Identify which cell holds the provided text, then report its (X, Y) central coordinate. 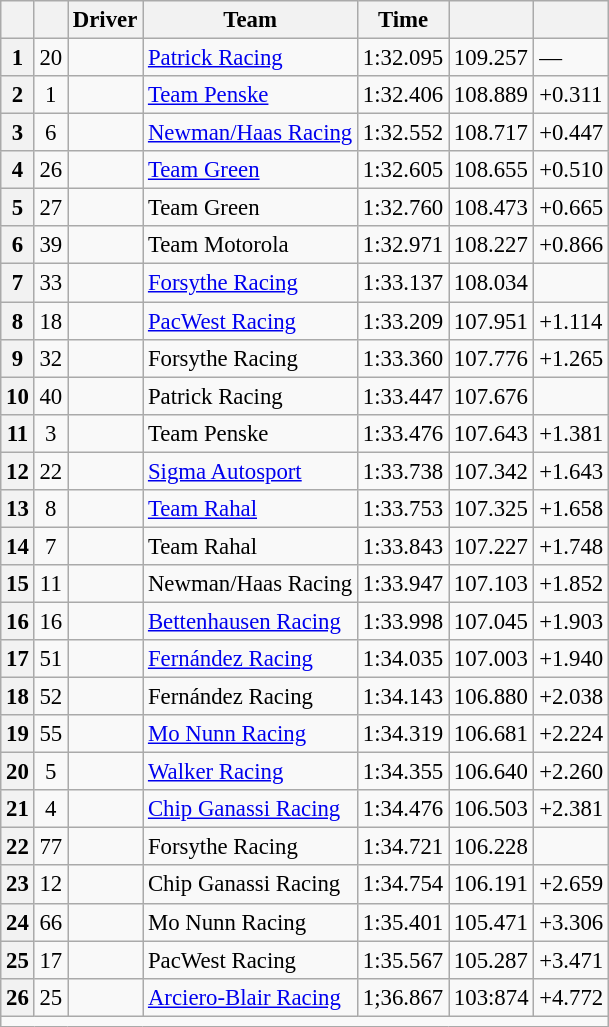
15 (18, 584)
1:34.035 (404, 659)
51 (50, 659)
— (572, 58)
66 (50, 922)
107.342 (492, 471)
1:33.209 (404, 321)
1;36.867 (404, 997)
107.227 (492, 546)
27 (50, 208)
+0.665 (572, 208)
108.655 (492, 170)
1:33.360 (404, 358)
106.191 (492, 885)
+1.852 (572, 584)
107.676 (492, 396)
+2.381 (572, 809)
107.643 (492, 433)
106.880 (492, 697)
105.287 (492, 960)
1:32.552 (404, 133)
40 (50, 396)
1:33.998 (404, 621)
19 (18, 734)
+2.659 (572, 885)
106.228 (492, 847)
+1.940 (572, 659)
Team (250, 20)
55 (50, 734)
Time (404, 20)
107.325 (492, 509)
1:34.721 (404, 847)
108.227 (492, 245)
23 (18, 885)
21 (18, 809)
+1.643 (572, 471)
1:34.355 (404, 772)
Sigma Autosport (250, 471)
1:32.095 (404, 58)
Driver (106, 20)
Team Motorola (250, 245)
107.003 (492, 659)
+1.658 (572, 509)
+1.114 (572, 321)
Arciero-Blair Racing (250, 997)
1:32.605 (404, 170)
2 (18, 95)
1:32.760 (404, 208)
1:34.319 (404, 734)
+0.510 (572, 170)
1:32.971 (404, 245)
1:34.754 (404, 885)
108.717 (492, 133)
32 (50, 358)
+0.447 (572, 133)
+2.260 (572, 772)
+3.306 (572, 922)
109.257 (492, 58)
14 (18, 546)
1:33.843 (404, 546)
1:33.753 (404, 509)
+2.038 (572, 697)
1:33.476 (404, 433)
107.045 (492, 621)
107.951 (492, 321)
1:34.143 (404, 697)
+0.866 (572, 245)
39 (50, 245)
9 (18, 358)
+1.903 (572, 621)
13 (18, 509)
77 (50, 847)
Bettenhausen Racing (250, 621)
106.681 (492, 734)
105.471 (492, 922)
1:33.447 (404, 396)
Walker Racing (250, 772)
1:32.406 (404, 95)
107.776 (492, 358)
24 (18, 922)
1:35.567 (404, 960)
10 (18, 396)
33 (50, 283)
1:34.476 (404, 809)
108.889 (492, 95)
106.640 (492, 772)
+2.224 (572, 734)
+3.471 (572, 960)
103:874 (492, 997)
+4.772 (572, 997)
106.503 (492, 809)
+0.311 (572, 95)
+1.381 (572, 433)
52 (50, 697)
+1.265 (572, 358)
1:33.947 (404, 584)
1:35.401 (404, 922)
108.034 (492, 283)
1:33.137 (404, 283)
+1.748 (572, 546)
1:33.738 (404, 471)
107.103 (492, 584)
108.473 (492, 208)
